Return the [X, Y] coordinate for the center point of the cell that contains the specified text.  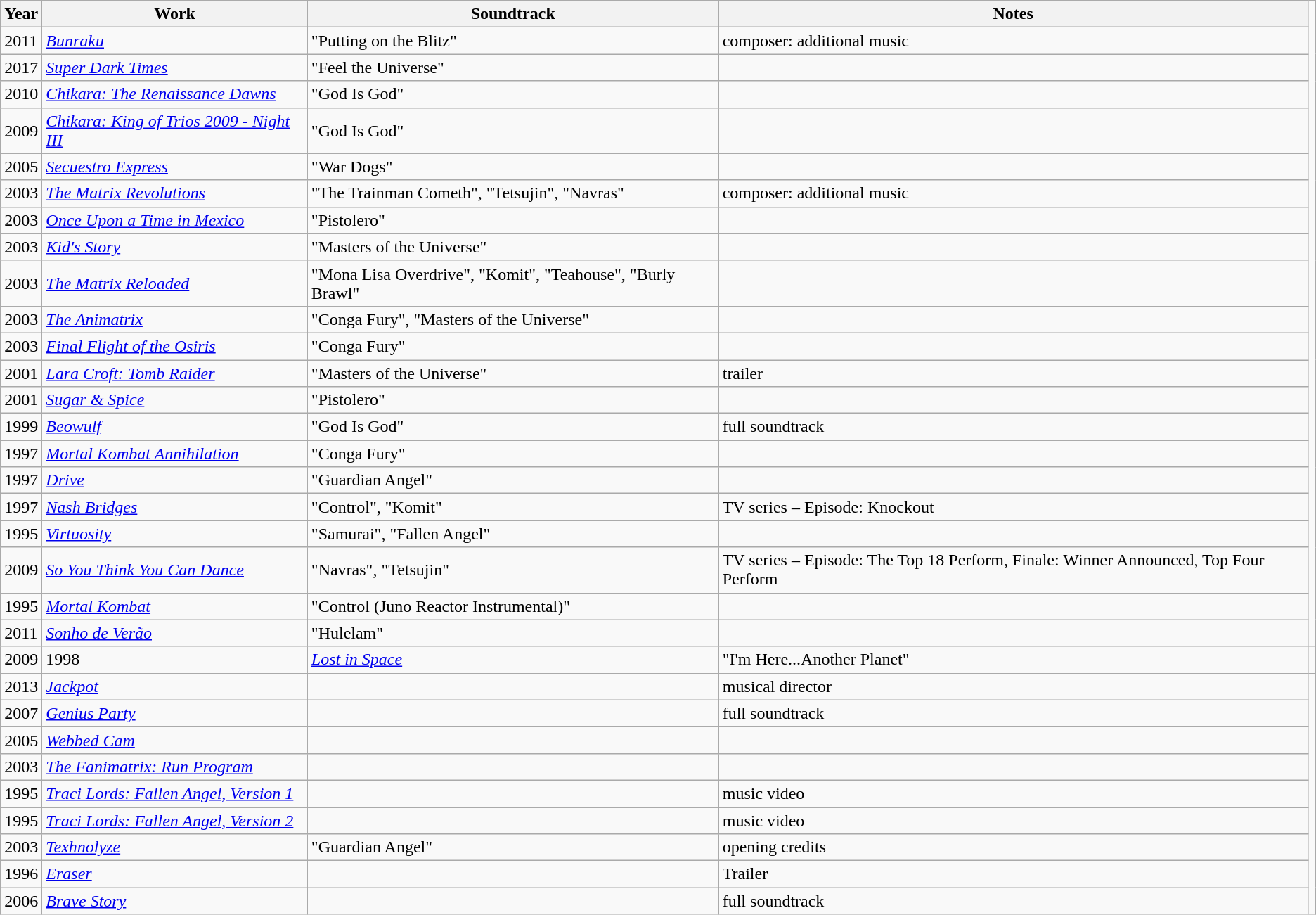
"Mona Lisa Overdrive", "Komit", "Teahouse", "Burly Brawl" [513, 283]
TV series – Episode: Knockout [1013, 507]
Texhnolyze [174, 847]
The Fanimatrix: Run Program [174, 767]
opening credits [1013, 847]
Mortal Kombat Annihilation [174, 454]
Brave Story [174, 901]
Soundtrack [513, 14]
"Navras", "Tetsujin" [513, 570]
"Control (Juno Reactor Instrumental)" [513, 606]
Sugar & Spice [174, 400]
"Samurai", "Fallen Angel" [513, 534]
Virtuosity [174, 534]
Super Dark Times [174, 68]
1996 [21, 874]
The Animatrix [174, 319]
"Feel the Universe" [513, 68]
Eraser [174, 874]
The Matrix Reloaded [174, 283]
Jackpot [174, 686]
Traci Lords: Fallen Angel, Version 1 [174, 793]
2010 [21, 94]
"The Trainman Cometh", "Tetsujin", "Navras" [513, 193]
1999 [21, 427]
Traci Lords: Fallen Angel, Version 2 [174, 821]
trailer [1013, 373]
"I'm Here...Another Planet" [1013, 660]
"Control", "Komit" [513, 507]
Beowulf [174, 427]
Genius Party [174, 713]
Drive [174, 480]
Notes [1013, 14]
1998 [174, 660]
Sonho de Verão [174, 633]
2006 [21, 901]
Chikara: The Renaissance Dawns [174, 94]
2007 [21, 713]
musical director [1013, 686]
Secuestro Express [174, 167]
Nash Bridges [174, 507]
Webbed Cam [174, 740]
2013 [21, 686]
Work [174, 14]
"War Dogs" [513, 167]
"Hulelam" [513, 633]
Final Flight of the Osiris [174, 346]
Once Upon a Time in Mexico [174, 220]
Lost in Space [513, 660]
2017 [21, 68]
So You Think You Can Dance [174, 570]
Mortal Kombat [174, 606]
Year [21, 14]
Trailer [1013, 874]
Bunraku [174, 41]
TV series – Episode: The Top 18 Perform, Finale: Winner Announced, Top Four Perform [1013, 570]
"Putting on the Blitz" [513, 41]
"Conga Fury", "Masters of the Universe" [513, 319]
Lara Croft: Tomb Raider [174, 373]
Kid's Story [174, 247]
Chikara: King of Trios 2009 - Night III [174, 131]
The Matrix Revolutions [174, 193]
